Determine the [X, Y] coordinate at the center of the cell enclosing the given text.  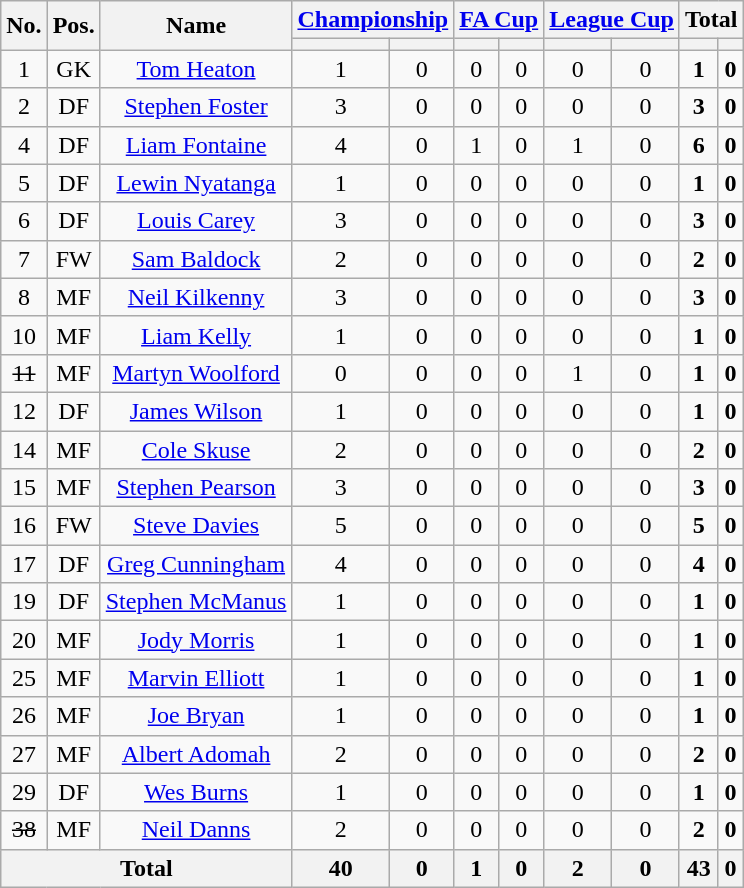
Stephen McManus [196, 602]
26 [24, 716]
Louis Carey [196, 221]
James Wilson [196, 411]
Lewin Nyatanga [196, 183]
11 [24, 373]
Liam Kelly [196, 335]
40 [341, 868]
Tom Heaton [196, 69]
Sam Baldock [196, 259]
Neil Danns [196, 830]
14 [24, 449]
29 [24, 792]
Albert Adomah [196, 754]
Martyn Woolford [196, 373]
Joe Bryan [196, 716]
27 [24, 754]
15 [24, 488]
19 [24, 602]
Wes Burns [196, 792]
Stephen Foster [196, 107]
Greg Cunningham [196, 564]
20 [24, 640]
Steve Davies [196, 526]
12 [24, 411]
25 [24, 678]
43 [698, 868]
Jody Morris [196, 640]
League Cup [612, 20]
GK [74, 69]
38 [24, 830]
Cole Skuse [196, 449]
Liam Fontaine [196, 145]
Marvin Elliott [196, 678]
Name [196, 26]
7 [24, 259]
Pos. [74, 26]
Championship [373, 20]
17 [24, 564]
16 [24, 526]
Stephen Pearson [196, 488]
8 [24, 297]
Neil Kilkenny [196, 297]
FA Cup [499, 20]
No. [24, 26]
10 [24, 335]
